Determine the (x, y) coordinate at the center of the cell enclosing the given text.  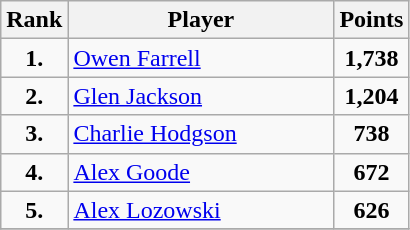
5. (34, 210)
738 (372, 134)
1,738 (372, 58)
1. (34, 58)
672 (372, 172)
Alex Goode (201, 172)
Alex Lozowski (201, 210)
Points (372, 20)
4. (34, 172)
626 (372, 210)
Glen Jackson (201, 96)
Player (201, 20)
2. (34, 96)
Owen Farrell (201, 58)
Rank (34, 20)
3. (34, 134)
Charlie Hodgson (201, 134)
1,204 (372, 96)
